Locate the cell with the specified text and output its (x, y) center coordinate. 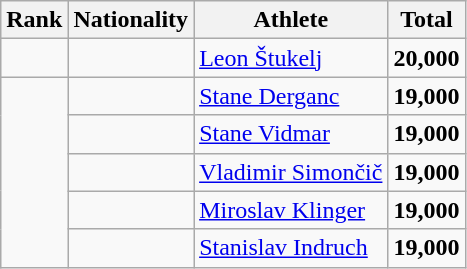
Total (426, 20)
Nationality (131, 20)
Miroslav Klinger (291, 210)
Vladimir Simončič (291, 172)
Stane Vidmar (291, 134)
Athlete (291, 20)
Stanislav Indruch (291, 248)
Stane Derganc (291, 96)
Rank (34, 20)
20,000 (426, 58)
Leon Štukelj (291, 58)
